Extract the (X, Y) coordinate from the center of the cell holding the provided text.  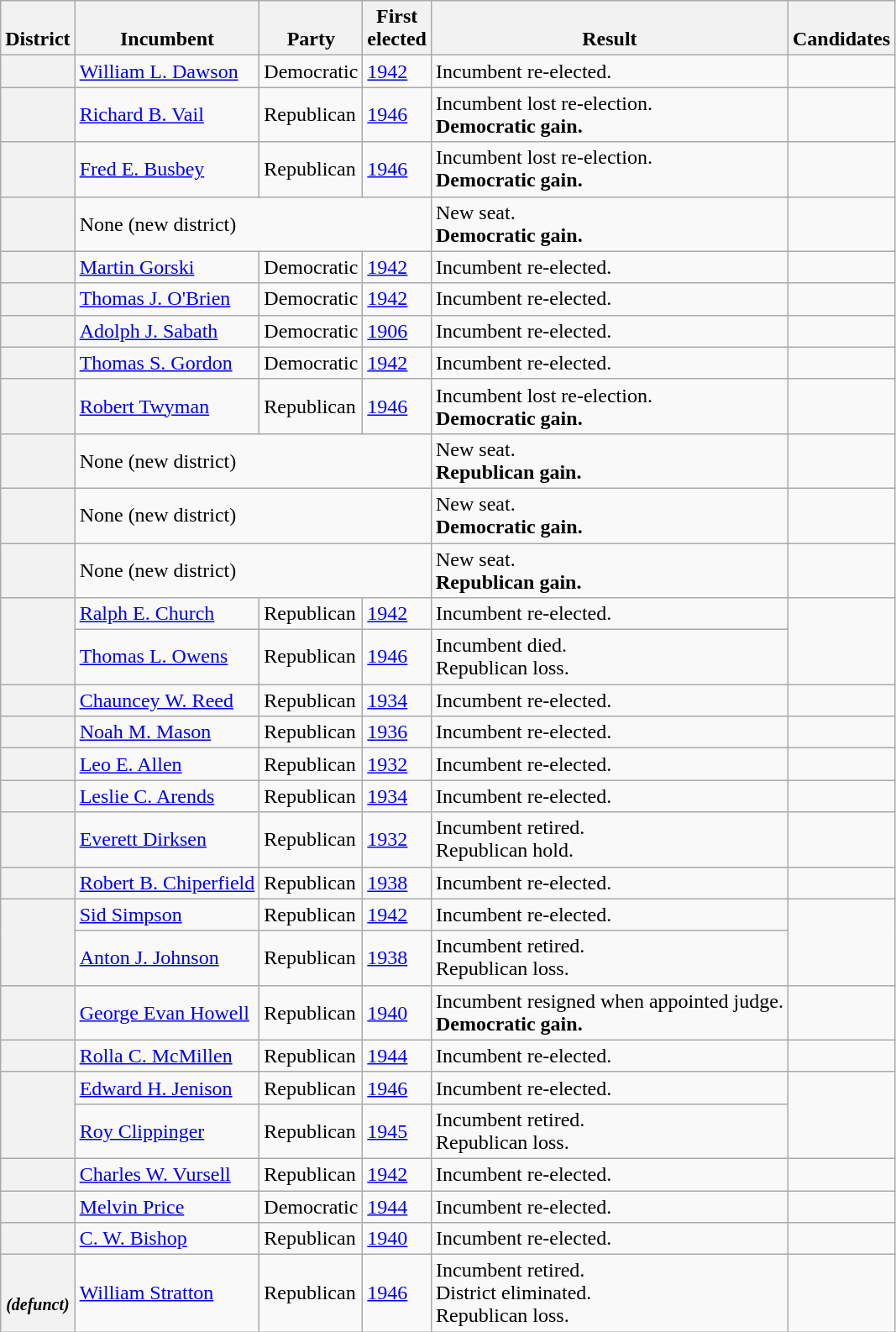
Fred E. Busbey (167, 170)
George Evan Howell (167, 1013)
Thomas S. Gordon (167, 363)
William L. Dawson (167, 71)
Leo E. Allen (167, 764)
Robert Twyman (167, 406)
Candidates (841, 29)
Result (610, 29)
Melvin Price (167, 1207)
Ralph E. Church (167, 614)
Thomas J. O'Brien (167, 299)
Incumbent died.Republican loss. (610, 657)
Incumbent retired.Republican hold. (610, 840)
Rolla C. McMillen (167, 1056)
Noah M. Mason (167, 732)
1945 (397, 1130)
Firstelected (397, 29)
William Stratton (167, 1293)
Sid Simpson (167, 915)
Incumbent resigned when appointed judge.Democratic gain. (610, 1013)
Adolph J. Sabath (167, 331)
Robert B. Chiperfield (167, 883)
Charles W. Vursell (167, 1174)
Roy Clippinger (167, 1130)
Anton J. Johnson (167, 957)
Chauncey W. Reed (167, 700)
(defunct) (38, 1293)
Martin Gorski (167, 267)
Party (311, 29)
Incumbent retired.District eliminated.Republican loss. (610, 1293)
Richard B. Vail (167, 114)
District (38, 29)
C. W. Bishop (167, 1239)
Thomas L. Owens (167, 657)
Leslie C. Arends (167, 796)
Incumbent (167, 29)
1906 (397, 331)
Everett Dirksen (167, 840)
1936 (397, 732)
Edward H. Jenison (167, 1088)
